From the cell containing the given text, extract its center point as (x, y) coordinate. 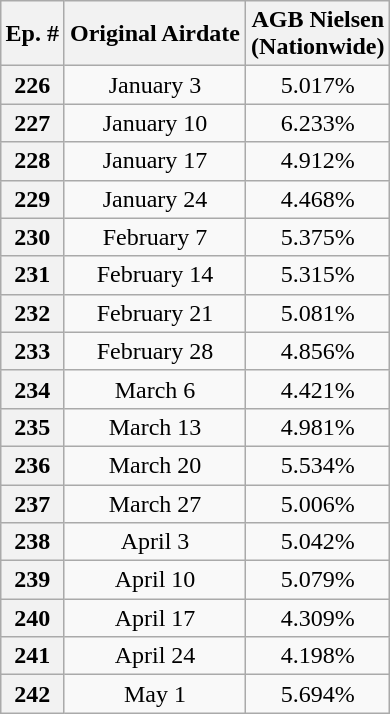
5.315% (318, 275)
228 (32, 161)
5.042% (318, 542)
233 (32, 351)
April 17 (154, 618)
5.694% (318, 694)
5.375% (318, 237)
4.912% (318, 161)
241 (32, 656)
March 6 (154, 389)
May 1 (154, 694)
4.981% (318, 427)
235 (32, 427)
4.309% (318, 618)
4.198% (318, 656)
February 28 (154, 351)
Original Airdate (154, 34)
5.079% (318, 580)
5.081% (318, 313)
238 (32, 542)
5.017% (318, 85)
5.534% (318, 465)
4.468% (318, 199)
5.006% (318, 503)
231 (32, 275)
226 (32, 85)
239 (32, 580)
April 24 (154, 656)
240 (32, 618)
February 21 (154, 313)
AGB Nielsen(Nationwide) (318, 34)
January 17 (154, 161)
March 27 (154, 503)
237 (32, 503)
April 3 (154, 542)
4.421% (318, 389)
January 3 (154, 85)
March 13 (154, 427)
6.233% (318, 123)
March 20 (154, 465)
Ep. # (32, 34)
April 10 (154, 580)
227 (32, 123)
January 24 (154, 199)
236 (32, 465)
January 10 (154, 123)
230 (32, 237)
242 (32, 694)
February 7 (154, 237)
229 (32, 199)
234 (32, 389)
February 14 (154, 275)
232 (32, 313)
4.856% (318, 351)
